Determine the [X, Y] coordinate at the center of the cell enclosing the given text.  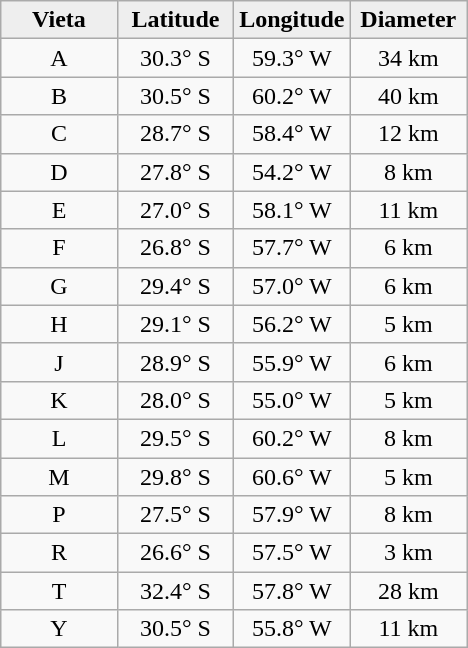
J [59, 362]
57.9° W [292, 515]
56.2° W [292, 324]
26.6° S [175, 553]
32.4° S [175, 591]
H [59, 324]
29.5° S [175, 438]
55.9° W [292, 362]
Y [59, 629]
K [59, 400]
54.2° W [292, 172]
G [59, 286]
B [59, 96]
55.0° W [292, 400]
F [59, 248]
Vieta [59, 20]
T [59, 591]
34 km [408, 58]
12 km [408, 134]
Longitude [292, 20]
57.8° W [292, 591]
58.1° W [292, 210]
57.5° W [292, 553]
E [59, 210]
28 km [408, 591]
27.0° S [175, 210]
26.8° S [175, 248]
58.4° W [292, 134]
P [59, 515]
57.7° W [292, 248]
28.0° S [175, 400]
29.1° S [175, 324]
59.3° W [292, 58]
55.8° W [292, 629]
D [59, 172]
60.6° W [292, 477]
L [59, 438]
Latitude [175, 20]
C [59, 134]
28.7° S [175, 134]
A [59, 58]
57.0° W [292, 286]
M [59, 477]
3 km [408, 553]
30.3° S [175, 58]
40 km [408, 96]
Diameter [408, 20]
29.8° S [175, 477]
27.8° S [175, 172]
R [59, 553]
28.9° S [175, 362]
29.4° S [175, 286]
27.5° S [175, 515]
